Find where the given text appears and provide that cell's center as (x, y) coordinate. 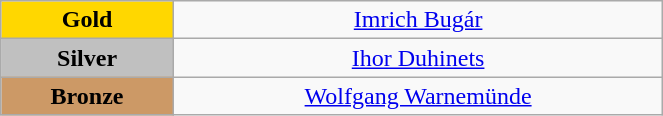
Ihor Duhinets (418, 58)
Imrich Bugár (418, 20)
Bronze (88, 96)
Silver (88, 58)
Gold (88, 20)
Wolfgang Warnemünde (418, 96)
